Locate the cell with the specified text and output its [X, Y] center coordinate. 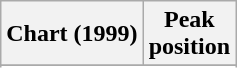
Chart (1999) [72, 34]
Peakposition [189, 34]
